From the cell containing the given text, extract its center point as (x, y) coordinate. 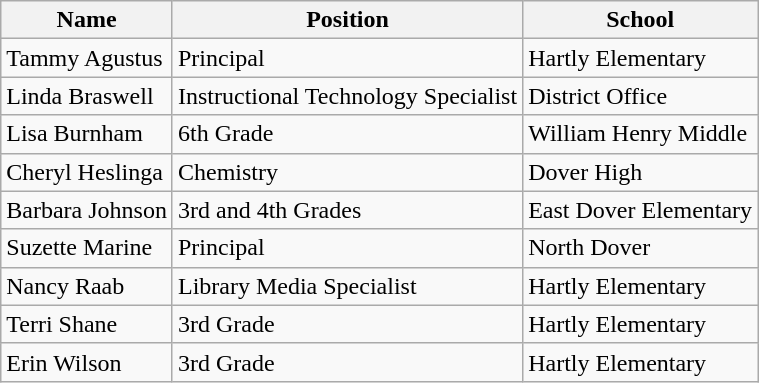
District Office (640, 96)
Linda Braswell (87, 96)
William Henry Middle (640, 134)
Barbara Johnson (87, 210)
School (640, 20)
Instructional Technology Specialist (347, 96)
Name (87, 20)
Terri Shane (87, 324)
Library Media Specialist (347, 286)
3rd and 4th Grades (347, 210)
Erin Wilson (87, 362)
Position (347, 20)
Lisa Burnham (87, 134)
6th Grade (347, 134)
Tammy Agustus (87, 58)
Dover High (640, 172)
Cheryl Heslinga (87, 172)
Chemistry (347, 172)
Suzette Marine (87, 248)
Nancy Raab (87, 286)
North Dover (640, 248)
East Dover Elementary (640, 210)
